Provide the [X, Y] coordinate of the cell's center where the given text is located.  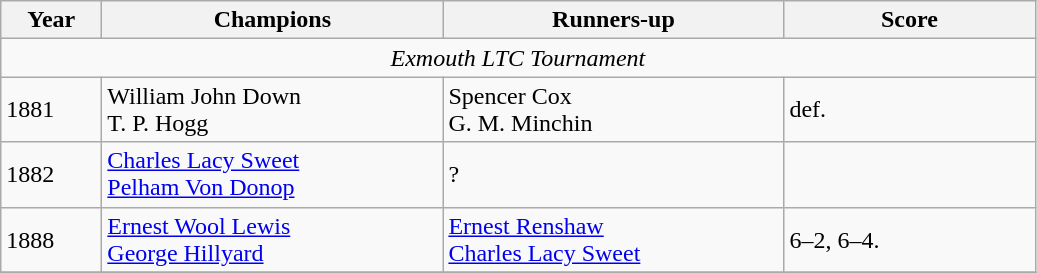
6–2, 6–4. [910, 240]
1888 [52, 240]
Champions [272, 20]
Score [910, 20]
? [614, 174]
Runners-up [614, 20]
Ernest Renshaw Charles Lacy Sweet [614, 240]
def. [910, 110]
William John Down T. P. Hogg [272, 110]
Year [52, 20]
Charles Lacy Sweet Pelham Von Donop [272, 174]
1881 [52, 110]
1882 [52, 174]
Exmouth LTC Tournament [518, 58]
Spencer Cox G. M. Minchin [614, 110]
Ernest Wool Lewis George Hillyard [272, 240]
